Identify which cell holds the provided text, then report its [X, Y] central coordinate. 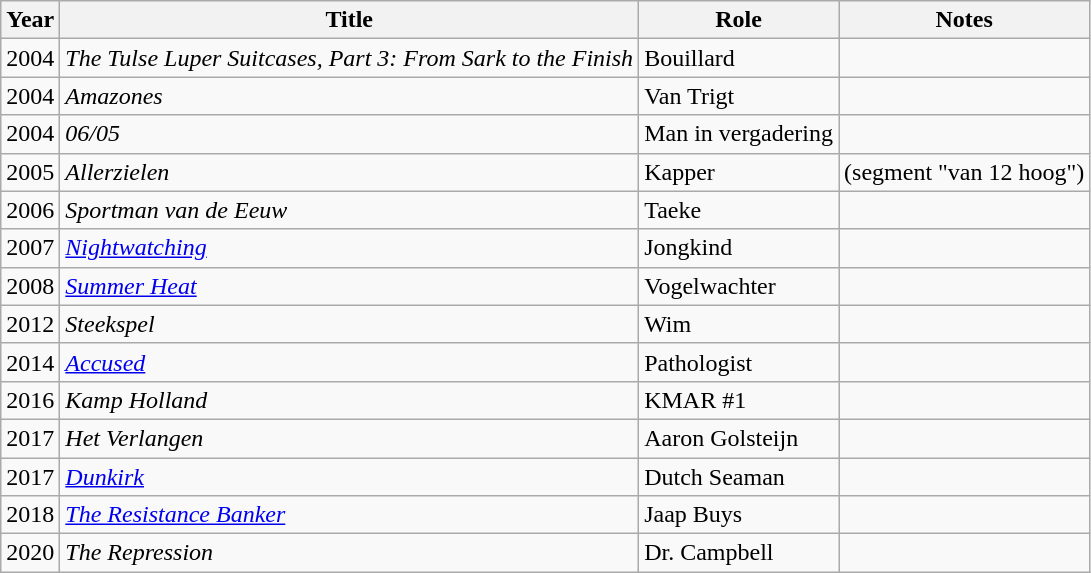
Bouillard [739, 58]
Pathologist [739, 362]
06/05 [350, 134]
KMAR #1 [739, 400]
Nightwatching [350, 248]
Role [739, 20]
Sportman van de Eeuw [350, 210]
The Resistance Banker [350, 515]
2008 [30, 286]
2020 [30, 553]
Van Trigt [739, 96]
2014 [30, 362]
2006 [30, 210]
The Repression [350, 553]
Dunkirk [350, 477]
Steekspel [350, 324]
Dr. Campbell [739, 553]
Kamp Holland [350, 400]
Year [30, 20]
Amazones [350, 96]
Dutch Seaman [739, 477]
Jaap Buys [739, 515]
Aaron Golsteijn [739, 438]
Accused [350, 362]
Taeke [739, 210]
Summer Heat [350, 286]
2018 [30, 515]
Wim [739, 324]
Man in vergadering [739, 134]
2012 [30, 324]
The Tulse Luper Suitcases, Part 3: From Sark to the Finish [350, 58]
Vogelwachter [739, 286]
Allerzielen [350, 172]
Title [350, 20]
Kapper [739, 172]
Jongkind [739, 248]
2005 [30, 172]
Het Verlangen [350, 438]
2016 [30, 400]
Notes [964, 20]
(segment "van 12 hoog") [964, 172]
2007 [30, 248]
